Search for the cell housing the specified text and yield its (x, y) center coordinate. 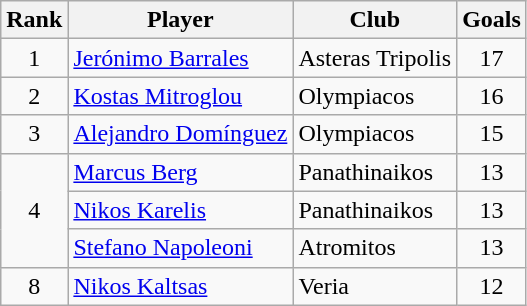
Jerónimo Barrales (180, 58)
Alejandro Domínguez (180, 134)
3 (34, 134)
Veria (375, 286)
Atromitos (375, 248)
8 (34, 286)
16 (492, 96)
2 (34, 96)
Club (375, 20)
4 (34, 210)
Kostas Mitroglou (180, 96)
Asteras Tripolis (375, 58)
Stefano Napoleoni (180, 248)
17 (492, 58)
1 (34, 58)
Goals (492, 20)
Rank (34, 20)
Player (180, 20)
12 (492, 286)
15 (492, 134)
Nikos Karelis (180, 210)
Marcus Berg (180, 172)
Nikos Kaltsas (180, 286)
